Return (x, y) of the center of cell containing provided text 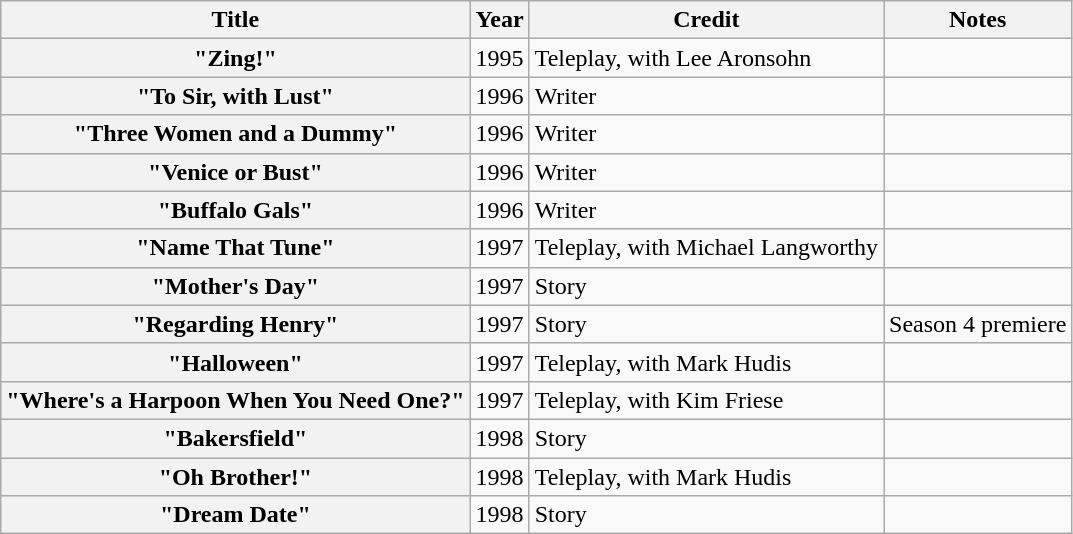
Year (500, 20)
Teleplay, with Lee Aronsohn (706, 58)
"Oh Brother!" (236, 477)
"Regarding Henry" (236, 324)
Season 4 premiere (978, 324)
Teleplay, with Michael Langworthy (706, 248)
"Name That Tune" (236, 248)
"Dream Date" (236, 515)
Notes (978, 20)
"Halloween" (236, 362)
"Buffalo Gals" (236, 210)
Title (236, 20)
"Three Women and a Dummy" (236, 134)
Credit (706, 20)
"To Sir, with Lust" (236, 96)
Teleplay, with Kim Friese (706, 400)
"Mother's Day" (236, 286)
"Where's a Harpoon When You Need One?" (236, 400)
1995 (500, 58)
"Zing!" (236, 58)
"Venice or Bust" (236, 172)
"Bakersfield" (236, 438)
